Detect which cell encompasses the target text, then output its [x, y] center coordinate. 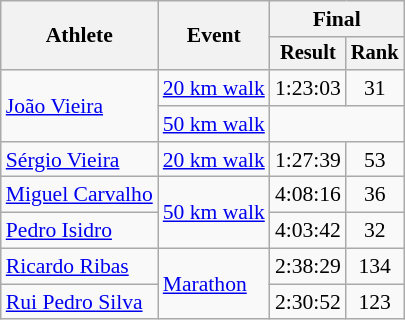
1:27:39 [308, 160]
1:23:03 [308, 88]
32 [375, 231]
53 [375, 160]
João Vieira [80, 106]
134 [375, 267]
Ricardo Ribas [80, 267]
31 [375, 88]
2:30:52 [308, 302]
2:38:29 [308, 267]
Rui Pedro Silva [80, 302]
4:03:42 [308, 231]
Marathon [214, 284]
Final [337, 19]
Pedro Isidro [80, 231]
36 [375, 195]
Athlete [80, 36]
Miguel Carvalho [80, 195]
4:08:16 [308, 195]
Result [308, 54]
123 [375, 302]
Rank [375, 54]
Sérgio Vieira [80, 160]
Event [214, 36]
